Search for the cell housing the specified text and yield its (x, y) center coordinate. 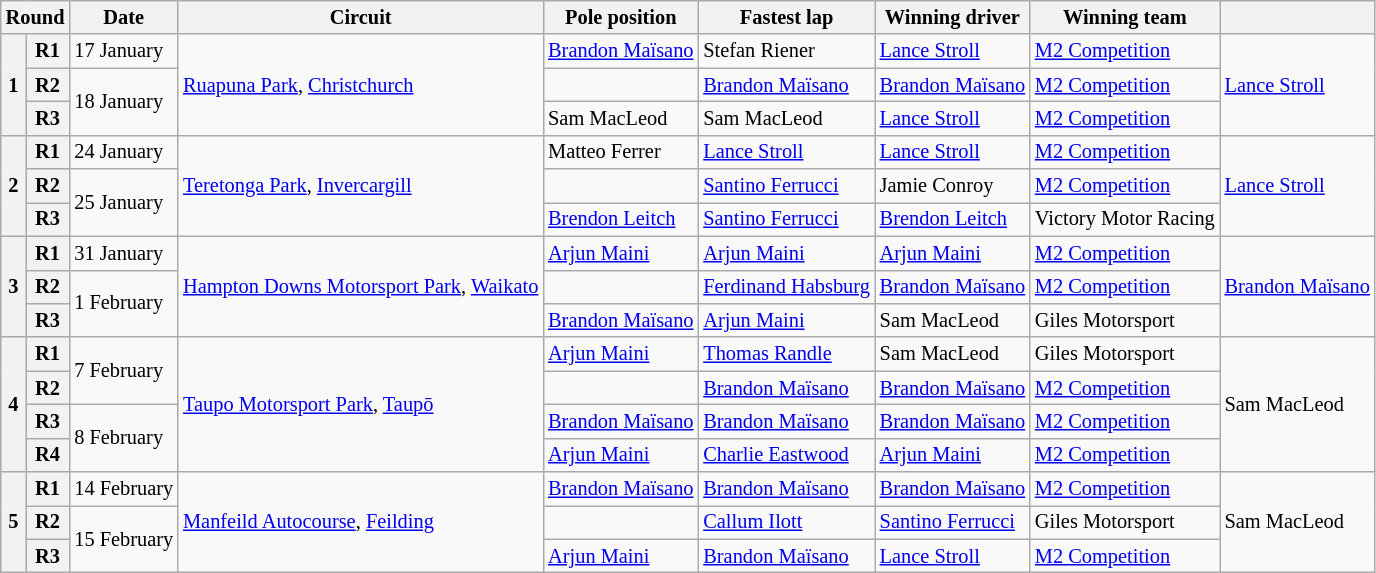
3 (14, 286)
7 February (124, 370)
24 January (124, 152)
Date (124, 17)
15 February (124, 538)
25 January (124, 202)
31 January (124, 253)
14 February (124, 489)
Charlie Eastwood (786, 455)
Winning driver (952, 17)
Round (36, 17)
Stefan Riener (786, 51)
Thomas Randle (786, 354)
Ferdinand Habsburg (786, 287)
Ruapuna Park, Christchurch (360, 84)
2 (14, 186)
4 (14, 404)
R4 (48, 455)
1 (14, 84)
Hampton Downs Motorsport Park, Waikato (360, 286)
17 January (124, 51)
Jamie Conroy (952, 186)
Teretonga Park, Invercargill (360, 186)
Victory Motor Racing (1125, 219)
Winning team (1125, 17)
8 February (124, 438)
Fastest lap (786, 17)
Manfeild Autocourse, Feilding (360, 522)
Circuit (360, 17)
5 (14, 522)
Taupo Motorsport Park, Taupō (360, 404)
1 February (124, 304)
18 January (124, 102)
Pole position (620, 17)
Callum Ilott (786, 522)
Matteo Ferrer (620, 152)
